From the cell containing the given text, extract its center point as (x, y) coordinate. 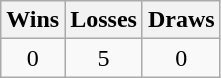
Wins (33, 20)
Draws (181, 20)
Losses (104, 20)
5 (104, 58)
